Return the (x, y) coordinate for the center point of the cell that contains the specified text.  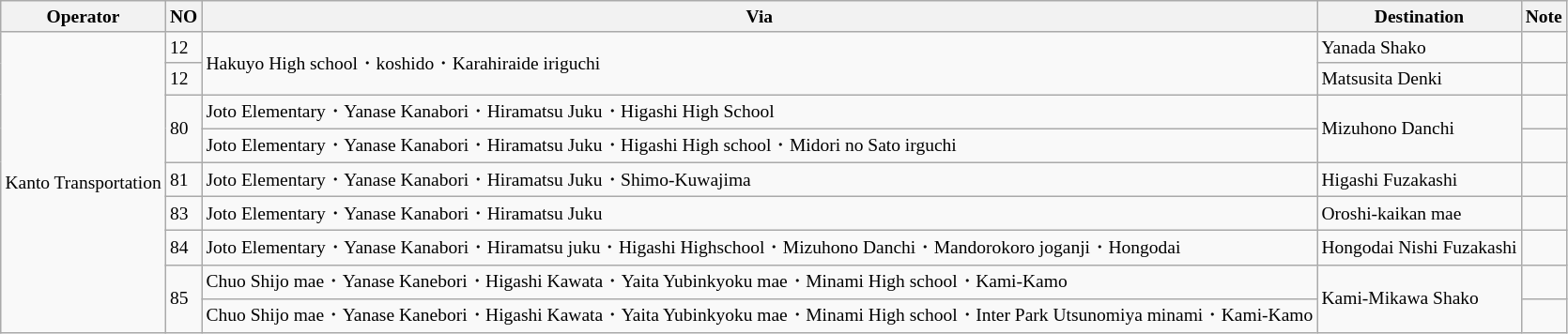
Chuo Shijo mae・Yanase Kanebori・Higashi Kawata・Yaita Yubinkyoku mae・Minami High school・Kami-Kamo (760, 281)
83 (184, 213)
Hakuyo High school・koshido・Karahiraide iriguchi (760, 64)
85 (184, 298)
Higashi Fuzakashi (1420, 179)
Kami-Mikawa Shako (1420, 298)
Kanto Transportation (84, 182)
81 (184, 179)
Joto Elementary・Yanase Kanabori・Hiramatsu Juku・Higashi High school・Midori no Sato irguchi (760, 145)
Destination (1420, 17)
84 (184, 248)
Chuo Shijo mae・Yanase Kanebori・Higashi Kawata・Yaita Yubinkyoku mae・Minami High school・Inter Park Utsunomiya minami・Kami-Kamo (760, 315)
Operator (84, 17)
Joto Elementary・Yanase Kanabori・Hiramatsu Juku (760, 213)
Mizuhono Danchi (1420, 129)
Yanada Shako (1420, 47)
Note (1544, 17)
Oroshi-kaikan mae (1420, 213)
Hongodai Nishi Fuzakashi (1420, 248)
Joto Elementary・Yanase Kanabori・Hiramatsu juku・Higashi Highschool・Mizuhono Danchi・Mandorokoro joganji・Hongodai (760, 248)
Via (760, 17)
NO (184, 17)
Joto Elementary・Yanase Kanabori・Hiramatsu Juku・Higashi High School (760, 112)
Joto Elementary・Yanase Kanabori・Hiramatsu Juku・Shimo-Kuwajima (760, 179)
80 (184, 129)
Matsusita Denki (1420, 79)
